Find where the given text appears and provide that cell's center as [x, y] coordinate. 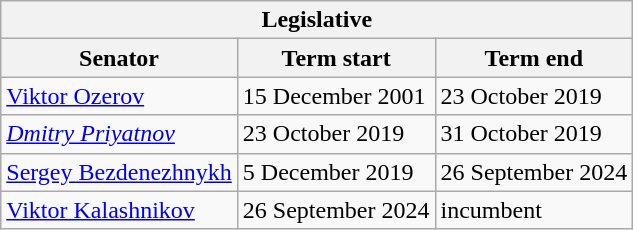
Senator [120, 58]
31 October 2019 [534, 134]
Legislative [317, 20]
15 December 2001 [336, 96]
Term end [534, 58]
5 December 2019 [336, 172]
Dmitry Priyatnov [120, 134]
Term start [336, 58]
Viktor Kalashnikov [120, 210]
Viktor Ozerov [120, 96]
incumbent [534, 210]
Sergey Bezdenezhnykh [120, 172]
